Determine the (X, Y) coordinate at the center of the cell enclosing the given text.  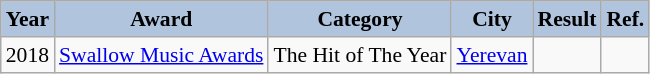
The Hit of The Year (360, 55)
Award (161, 19)
2018 (28, 55)
City (492, 19)
Ref. (625, 19)
Swallow Music Awards (161, 55)
Year (28, 19)
Result (568, 19)
Category (360, 19)
Yerevan (492, 55)
